From the cell containing the given text, extract its center point as [X, Y] coordinate. 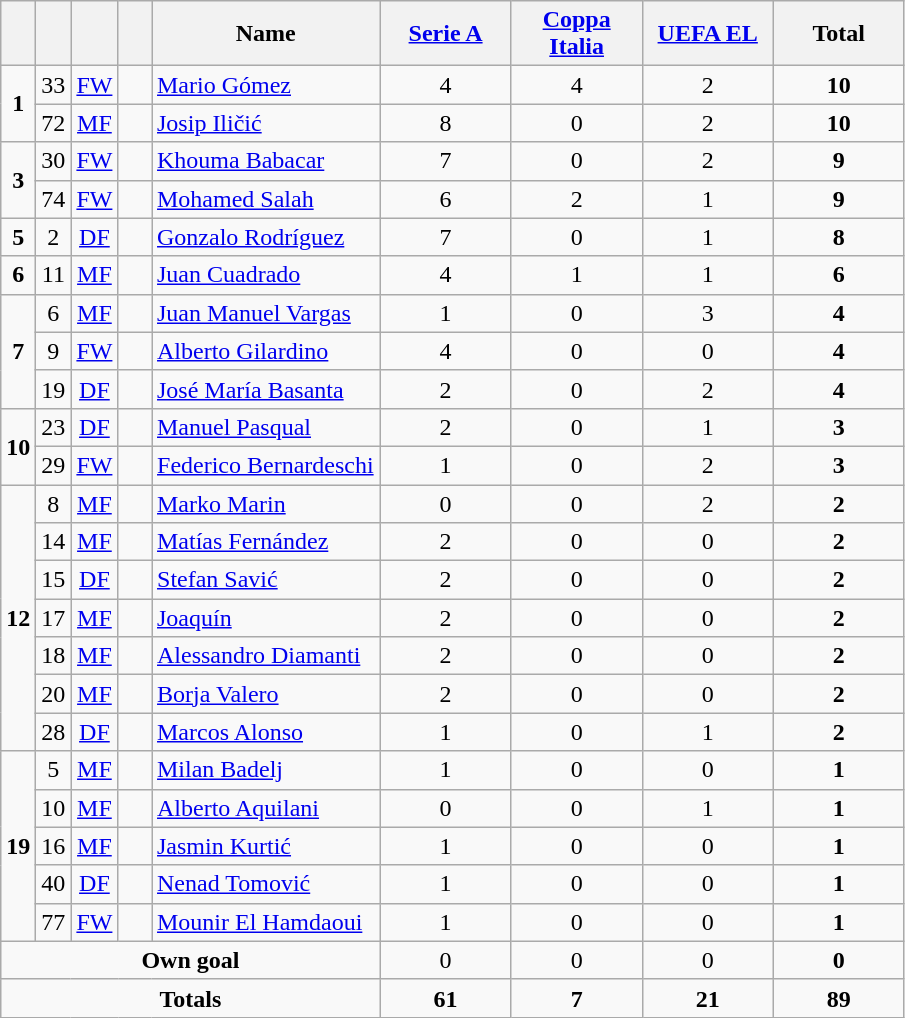
28 [54, 732]
Own goal [190, 960]
Mario Gómez [266, 85]
89 [838, 998]
Gonzalo Rodríguez [266, 237]
Josip Iličić [266, 123]
Borja Valero [266, 694]
16 [54, 846]
Federico Bernardeschi [266, 465]
61 [446, 998]
Mohamed Salah [266, 199]
Alessandro Diamanti [266, 656]
Juan Cuadrado [266, 275]
17 [54, 618]
Nenad Tomović [266, 884]
77 [54, 922]
15 [54, 580]
Coppa Italia [576, 34]
UEFA EL [708, 34]
Manuel Pasqual [266, 427]
Joaquín [266, 618]
30 [54, 161]
Mounir El Hamdaoui [266, 922]
Matías Fernández [266, 542]
12 [18, 617]
18 [54, 656]
23 [54, 427]
29 [54, 465]
Marcos Alonso [266, 732]
11 [54, 275]
Name [266, 34]
Juan Manuel Vargas [266, 313]
33 [54, 85]
Alberto Gilardino [266, 351]
Alberto Aquilani [266, 808]
Serie A [446, 34]
14 [54, 542]
20 [54, 694]
72 [54, 123]
Jasmin Kurtić [266, 846]
40 [54, 884]
Totals [190, 998]
74 [54, 199]
21 [708, 998]
Milan Badelj [266, 770]
Marko Marin [266, 503]
Total [838, 34]
Khouma Babacar [266, 161]
Stefan Savić [266, 580]
José María Basanta [266, 389]
